Identify which cell holds the provided text, then report its (X, Y) central coordinate. 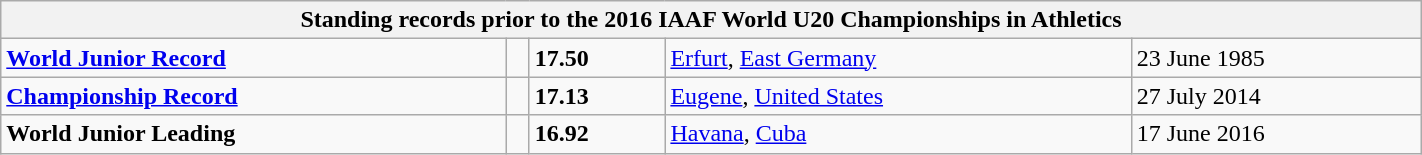
World Junior Record (254, 58)
World Junior Leading (254, 134)
17.50 (597, 58)
Eugene, United States (898, 96)
Standing records prior to the 2016 IAAF World U20 Championships in Athletics (711, 20)
Havana, Cuba (898, 134)
17 June 2016 (1276, 134)
Championship Record (254, 96)
16.92 (597, 134)
23 June 1985 (1276, 58)
Erfurt, East Germany (898, 58)
27 July 2014 (1276, 96)
17.13 (597, 96)
